Find where the given text appears and provide that cell's center as [X, Y] coordinate. 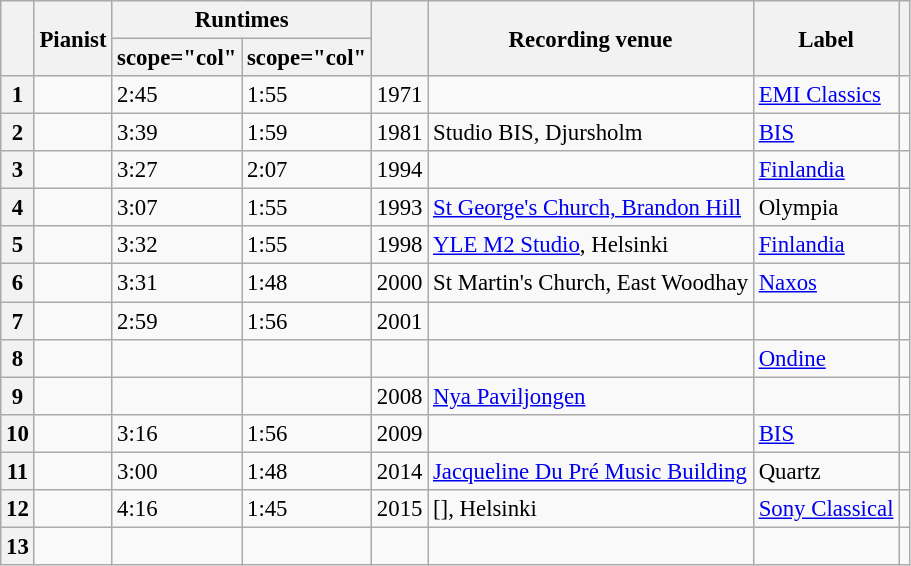
1998 [400, 245]
1981 [400, 133]
2008 [400, 396]
3:16 [177, 433]
11 [18, 471]
Studio BIS, Djursholm [591, 133]
[], Helsinki [591, 509]
EMI Classics [826, 95]
7 [18, 321]
2015 [400, 509]
Naxos [826, 283]
1993 [400, 208]
Olympia [826, 208]
YLE M2 Studio, Helsinki [591, 245]
12 [18, 509]
1 [18, 95]
3:00 [177, 471]
2000 [400, 283]
2:59 [177, 321]
5 [18, 245]
2:07 [307, 170]
9 [18, 396]
6 [18, 283]
10 [18, 433]
Label [826, 38]
1:45 [307, 509]
4 [18, 208]
1994 [400, 170]
2001 [400, 321]
Jacqueline Du Pré Music Building [591, 471]
3:39 [177, 133]
3:27 [177, 170]
Quartz [826, 471]
Pianist [73, 38]
2009 [400, 433]
8 [18, 358]
Ondine [826, 358]
Nya Paviljongen [591, 396]
Runtimes [242, 20]
St Martin's Church, East Woodhay [591, 283]
Recording venue [591, 38]
3:31 [177, 283]
St George's Church, Brandon Hill [591, 208]
1:59 [307, 133]
1971 [400, 95]
13 [18, 546]
2014 [400, 471]
2:45 [177, 95]
4:16 [177, 509]
3:07 [177, 208]
Sony Classical [826, 509]
3:32 [177, 245]
2 [18, 133]
3 [18, 170]
